Find where the given text appears and provide that cell's center as [x, y] coordinate. 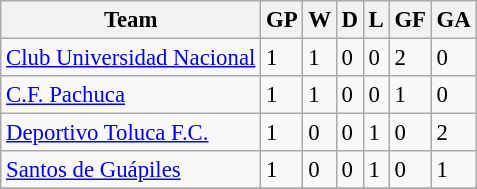
GA [454, 20]
Deportivo Toluca F.C. [131, 133]
GP [282, 20]
D [350, 20]
GF [410, 20]
Team [131, 20]
Santos de Guápiles [131, 170]
L [376, 20]
W [320, 20]
Club Universidad Nacional [131, 58]
C.F. Pachuca [131, 95]
